Pinpoint the cell where the given text exists, returning its [X, Y] midpoint coordinate. 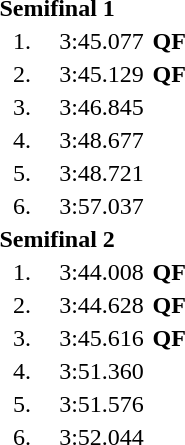
3:45.129 [102, 74]
3:48.677 [102, 140]
3:48.721 [102, 173]
3:51.360 [102, 371]
3:57.037 [102, 206]
3:51.576 [102, 404]
3:46.845 [102, 107]
3:44.008 [102, 272]
3:45.616 [102, 338]
3:44.628 [102, 305]
3:45.077 [102, 41]
